Search for the cell housing the specified text and yield its (X, Y) center coordinate. 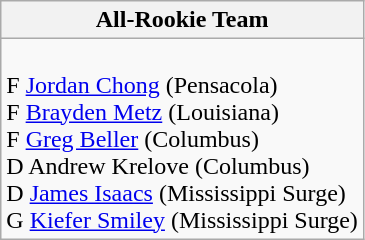
All-Rookie Team (182, 20)
